Capture the cell that displays the provided text and extract its (x, y) central coordinate. 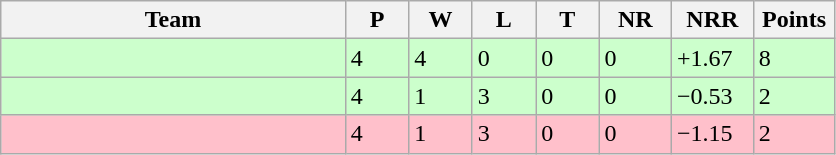
+1.67 (713, 58)
Points (794, 20)
P (376, 20)
−0.53 (713, 96)
Team (174, 20)
NRR (713, 20)
T (568, 20)
W (440, 20)
8 (794, 58)
L (504, 20)
−1.15 (713, 134)
NR (636, 20)
